Locate the cell with the specified text and output its (x, y) center coordinate. 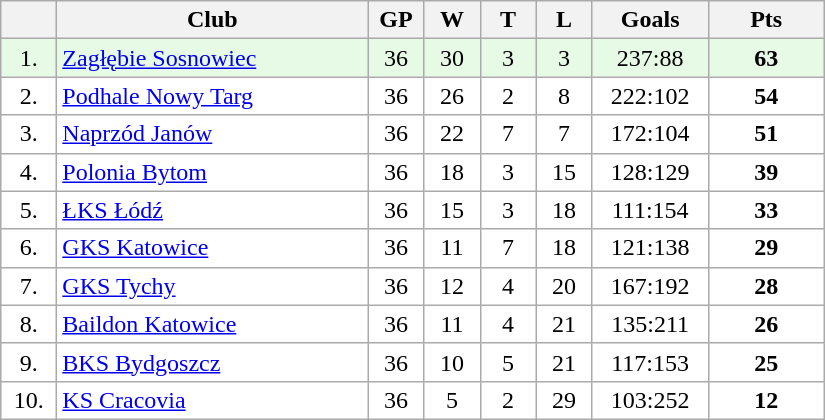
W (452, 20)
51 (766, 134)
GP (396, 20)
Baildon Katowice (212, 324)
Club (212, 20)
T (508, 20)
7. (29, 286)
Podhale Nowy Targ (212, 96)
1. (29, 58)
9. (29, 362)
ŁKS Łódź (212, 210)
28 (766, 286)
135:211 (650, 324)
172:104 (650, 134)
Goals (650, 20)
54 (766, 96)
167:192 (650, 286)
6. (29, 248)
GKS Tychy (212, 286)
5. (29, 210)
KS Cracovia (212, 400)
33 (766, 210)
4. (29, 172)
8 (564, 96)
Polonia Bytom (212, 172)
30 (452, 58)
Pts (766, 20)
10 (452, 362)
121:138 (650, 248)
2. (29, 96)
L (564, 20)
103:252 (650, 400)
GKS Katowice (212, 248)
25 (766, 362)
Naprzód Janów (212, 134)
BKS Bydgoszcz (212, 362)
3. (29, 134)
111:154 (650, 210)
22 (452, 134)
Zagłębie Sosnowiec (212, 58)
10. (29, 400)
117:153 (650, 362)
8. (29, 324)
222:102 (650, 96)
63 (766, 58)
237:88 (650, 58)
20 (564, 286)
39 (766, 172)
128:129 (650, 172)
